Provide the [x, y] coordinate of the cell's center where the given text is located.  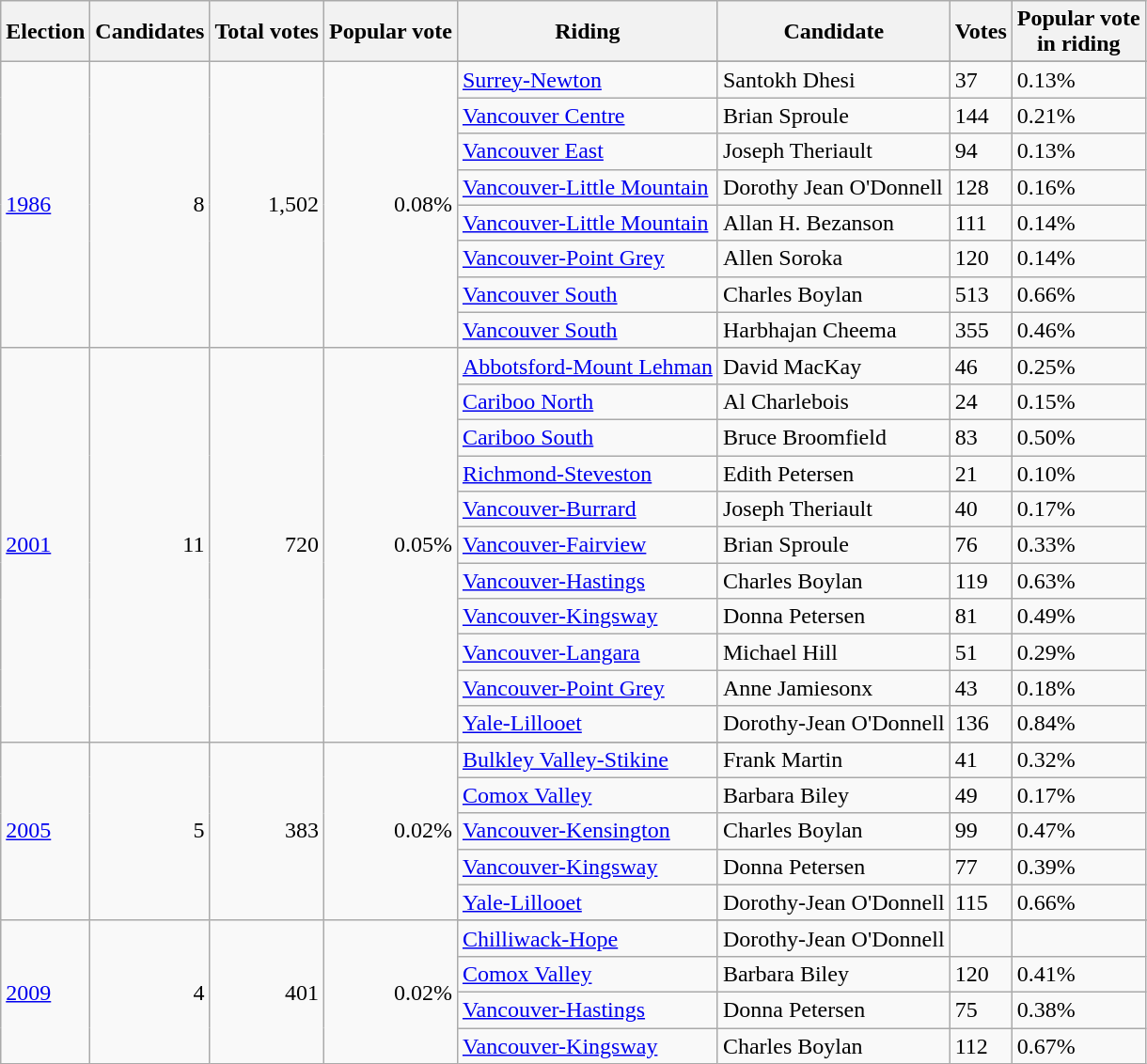
Michael Hill [833, 652]
21 [981, 473]
2009 [45, 992]
75 [981, 1009]
Harbhajan Cheema [833, 330]
46 [981, 366]
Cariboo North [587, 401]
Election [45, 32]
0.33% [1078, 545]
Riding [587, 32]
1,502 [267, 205]
Bruce Broomfield [833, 437]
513 [981, 294]
0.41% [1078, 974]
77 [981, 867]
0.47% [1078, 831]
Vancouver-Kensington [587, 831]
83 [981, 437]
Allen Soroka [833, 258]
Cariboo South [587, 437]
Vancouver-Burrard [587, 509]
0.63% [1078, 581]
0.84% [1078, 724]
720 [267, 545]
David MacKay [833, 366]
401 [267, 992]
Anne Jamiesonx [833, 688]
0.08% [390, 205]
40 [981, 509]
2001 [45, 545]
Chilliwack-Hope [587, 938]
24 [981, 401]
0.10% [1078, 473]
4 [150, 992]
0.50% [1078, 437]
81 [981, 617]
Vancouver-Fairview [587, 545]
Abbotsford-Mount Lehman [587, 366]
115 [981, 902]
41 [981, 759]
111 [981, 223]
Total votes [267, 32]
Santokh Dhesi [833, 80]
Dorothy Jean O'Donnell [833, 187]
51 [981, 652]
128 [981, 187]
Al Charlebois [833, 401]
Frank Martin [833, 759]
0.32% [1078, 759]
49 [981, 795]
0.29% [1078, 652]
0.67% [1078, 1046]
0.38% [1078, 1009]
383 [267, 831]
Vancouver-Langara [587, 652]
0.46% [1078, 330]
Edith Petersen [833, 473]
144 [981, 116]
1986 [45, 205]
Vancouver East [587, 151]
136 [981, 724]
99 [981, 831]
0.15% [1078, 401]
Allan H. Bezanson [833, 223]
0.05% [390, 545]
Votes [981, 32]
Candidates [150, 32]
8 [150, 205]
Popular vote [390, 32]
119 [981, 581]
Popular votein riding [1078, 32]
76 [981, 545]
Vancouver Centre [587, 116]
0.18% [1078, 688]
112 [981, 1046]
Richmond-Steveston [587, 473]
Candidate [833, 32]
Bulkley Valley-Stikine [587, 759]
0.39% [1078, 867]
0.25% [1078, 366]
0.16% [1078, 187]
Surrey-Newton [587, 80]
355 [981, 330]
2005 [45, 831]
94 [981, 151]
5 [150, 831]
11 [150, 545]
37 [981, 80]
0.21% [1078, 116]
0.49% [1078, 617]
43 [981, 688]
